Detect which cell encompasses the target text, then output its [x, y] center coordinate. 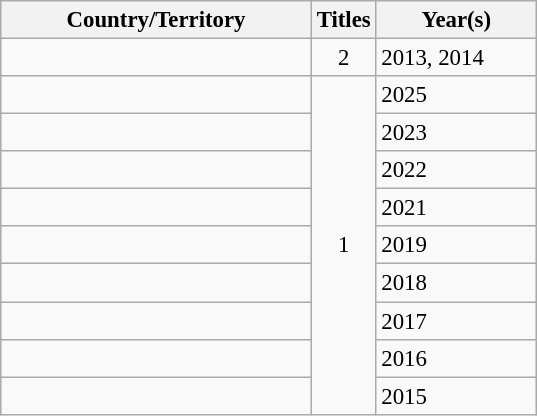
2017 [456, 321]
2025 [456, 95]
1 [344, 245]
Country/Territory [156, 20]
Titles [344, 20]
2013, 2014 [456, 58]
2016 [456, 358]
2015 [456, 396]
2021 [456, 208]
2018 [456, 283]
2 [344, 58]
2023 [456, 133]
Year(s) [456, 20]
2022 [456, 170]
2019 [456, 245]
